Find where the given text appears and provide that cell's center as (x, y) coordinate. 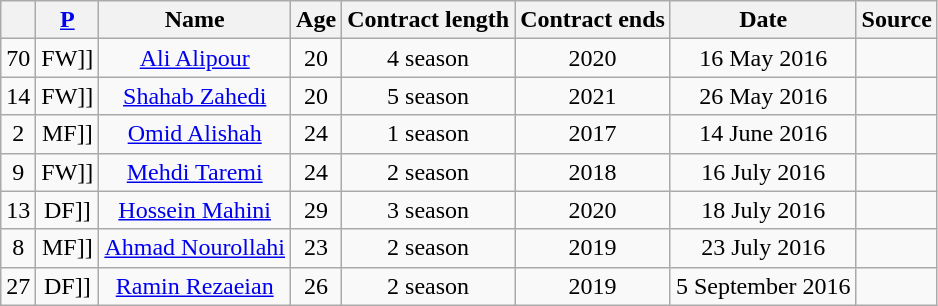
Source (896, 20)
5 season (428, 96)
23 (316, 248)
4 season (428, 58)
2018 (593, 172)
2017 (593, 134)
Contract ends (593, 20)
Date (763, 20)
29 (316, 210)
1 season (428, 134)
27 (18, 286)
23 July 2016 (763, 248)
2021 (593, 96)
Mehdi Taremi (195, 172)
16 July 2016 (763, 172)
Ramin Rezaeian (195, 286)
2 (18, 134)
Ahmad Nourollahi (195, 248)
18 July 2016 (763, 210)
16 May 2016 (763, 58)
Age (316, 20)
Hossein Mahini (195, 210)
70 (18, 58)
13 (18, 210)
5 September 2016 (763, 286)
Omid Alishah (195, 134)
26 (316, 286)
Ali Alipour (195, 58)
Contract length (428, 20)
P (68, 20)
14 (18, 96)
Name (195, 20)
14 June 2016 (763, 134)
Shahab Zahedi (195, 96)
3 season (428, 210)
8 (18, 248)
26 May 2016 (763, 96)
9 (18, 172)
